Detect which cell encompasses the target text, then output its (x, y) center coordinate. 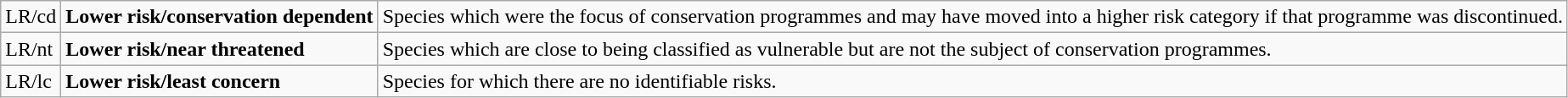
Species which were the focus of conservation programmes and may have moved into a higher risk category if that programme was discontinued. (973, 17)
LR/nt (31, 49)
Lower risk/conservation dependent (219, 17)
Lower risk/near threatened (219, 49)
LR/lc (31, 81)
Lower risk/least concern (219, 81)
Species for which there are no identifiable risks. (973, 81)
Species which are close to being classified as vulnerable but are not the subject of conservation programmes. (973, 49)
LR/cd (31, 17)
